Return [x, y] of the center of cell containing provided text 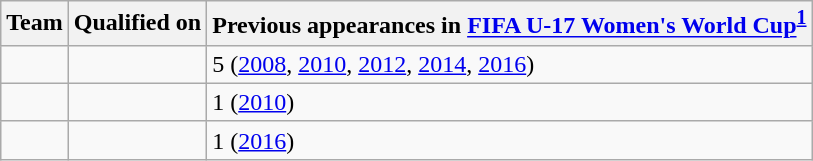
1 (2010) [510, 102]
Qualified on [137, 24]
1 (2016) [510, 140]
Team [35, 24]
Previous appearances in FIFA U-17 Women's World Cup1 [510, 24]
5 (2008, 2010, 2012, 2014, 2016) [510, 64]
